Find where the given text appears and provide that cell's center as [x, y] coordinate. 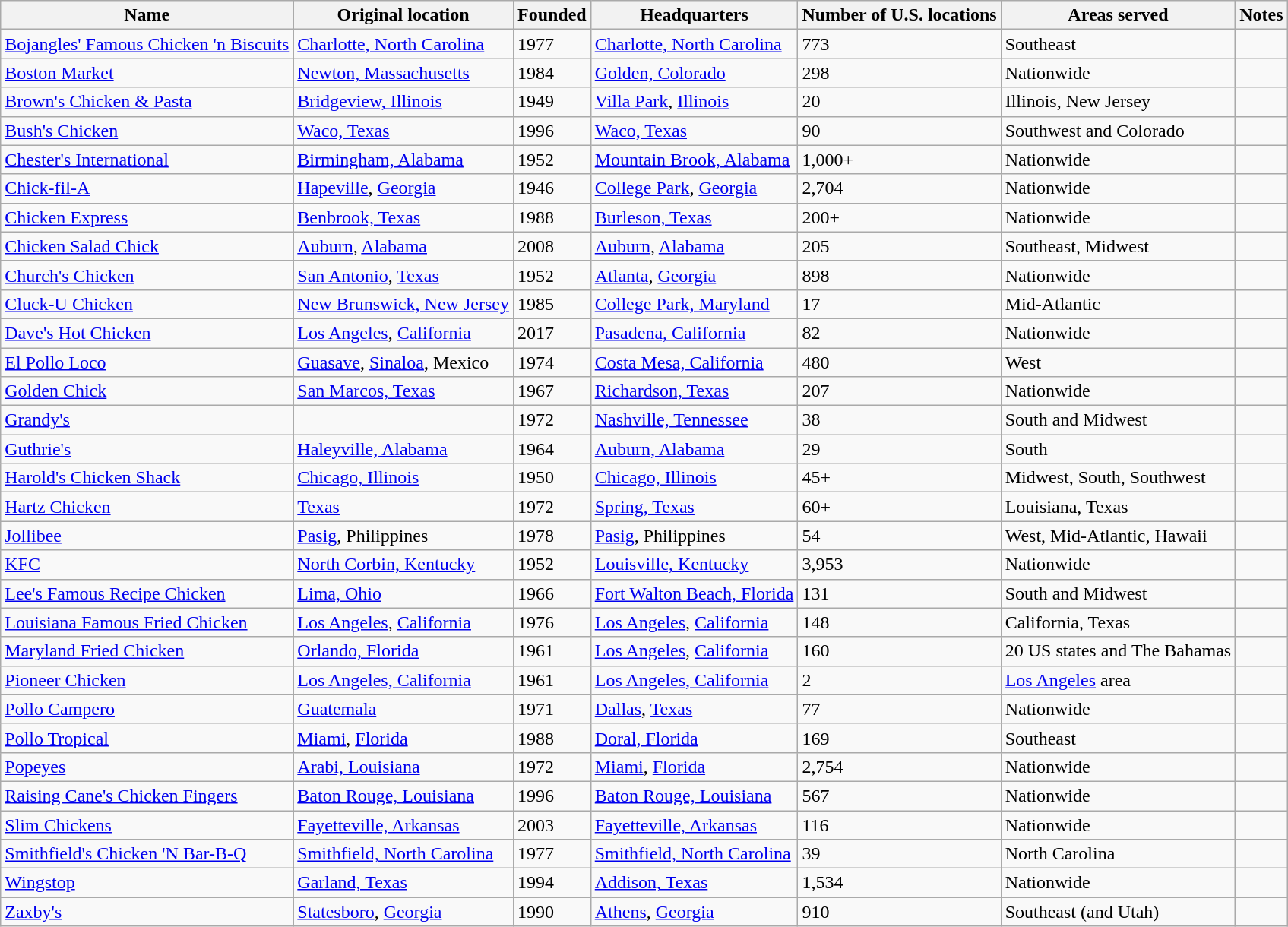
1985 [552, 304]
207 [900, 391]
Southwest and Colorado [1119, 131]
Costa Mesa, California [695, 362]
Wingstop [147, 883]
Arabi, Louisiana [403, 767]
Dave's Hot Chicken [147, 333]
1966 [552, 593]
205 [900, 246]
Pioneer Chicken [147, 680]
Chicken Salad Chick [147, 246]
Bush's Chicken [147, 131]
Pollo Tropical [147, 738]
Chicken Express [147, 217]
90 [900, 131]
Grandy's [147, 420]
45+ [900, 478]
California, Texas [1119, 622]
Areas served [1119, 15]
South [1119, 449]
Pollo Campero [147, 709]
1994 [552, 883]
Original location [403, 15]
Atlanta, Georgia [695, 275]
Louisiana Famous Fried Chicken [147, 622]
San Marcos, Texas [403, 391]
Founded [552, 15]
17 [900, 304]
Texas [403, 507]
Benbrook, Texas [403, 217]
Illinois, New Jersey [1119, 102]
Los Angeles area [1119, 680]
Spring, Texas [695, 507]
Notes [1261, 15]
1950 [552, 478]
El Pollo Loco [147, 362]
567 [900, 796]
Lee's Famous Recipe Chicken [147, 593]
Louisville, Kentucky [695, 565]
Golden, Colorado [695, 73]
Bojangles' Famous Chicken 'n Biscuits [147, 44]
54 [900, 536]
1967 [552, 391]
West [1119, 362]
Fort Walton Beach, Florida [695, 593]
College Park, Maryland [695, 304]
Smithfield's Chicken 'N Bar-B-Q [147, 854]
West, Mid-Atlantic, Hawaii [1119, 536]
Hartz Chicken [147, 507]
Nashville, Tennessee [695, 420]
Southeast, Midwest [1119, 246]
1990 [552, 912]
898 [900, 275]
1,000+ [900, 160]
1949 [552, 102]
1976 [552, 622]
116 [900, 824]
2,704 [900, 188]
KFC [147, 565]
1984 [552, 73]
Dallas, Texas [695, 709]
Birmingham, Alabama [403, 160]
773 [900, 44]
2,754 [900, 767]
Pasadena, California [695, 333]
60+ [900, 507]
82 [900, 333]
Church's Chicken [147, 275]
New Brunswick, New Jersey [403, 304]
1946 [552, 188]
1978 [552, 536]
Boston Market [147, 73]
39 [900, 854]
Name [147, 15]
77 [900, 709]
Newton, Massachusetts [403, 73]
North Corbin, Kentucky [403, 565]
Golden Chick [147, 391]
Bridgeview, Illinois [403, 102]
1,534 [900, 883]
College Park, Georgia [695, 188]
Addison, Texas [695, 883]
Villa Park, Illinois [695, 102]
1971 [552, 709]
29 [900, 449]
Statesboro, Georgia [403, 912]
910 [900, 912]
Mountain Brook, Alabama [695, 160]
Brown's Chicken & Pasta [147, 102]
Guthrie's [147, 449]
San Antonio, Texas [403, 275]
Midwest, South, Southwest [1119, 478]
North Carolina [1119, 854]
Cluck-U Chicken [147, 304]
Mid-Atlantic [1119, 304]
1964 [552, 449]
Guasave, Sinaloa, Mexico [403, 362]
Orlando, Florida [403, 651]
480 [900, 362]
2017 [552, 333]
Haleyville, Alabama [403, 449]
Number of U.S. locations [900, 15]
Garland, Texas [403, 883]
Hapeville, Georgia [403, 188]
Slim Chickens [147, 824]
200+ [900, 217]
Guatemala [403, 709]
Headquarters [695, 15]
38 [900, 420]
131 [900, 593]
Athens, Georgia [695, 912]
Richardson, Texas [695, 391]
160 [900, 651]
Jollibee [147, 536]
Lima, Ohio [403, 593]
Chick-fil-A [147, 188]
Maryland Fried Chicken [147, 651]
Zaxby's [147, 912]
2008 [552, 246]
2 [900, 680]
169 [900, 738]
Louisiana, Texas [1119, 507]
Burleson, Texas [695, 217]
Southeast (and Utah) [1119, 912]
3,953 [900, 565]
Popeyes [147, 767]
20 US states and The Bahamas [1119, 651]
Harold's Chicken Shack [147, 478]
2003 [552, 824]
Chester's International [147, 160]
Doral, Florida [695, 738]
1974 [552, 362]
148 [900, 622]
Raising Cane's Chicken Fingers [147, 796]
298 [900, 73]
20 [900, 102]
